Capture the cell that displays the provided text and extract its (x, y) central coordinate. 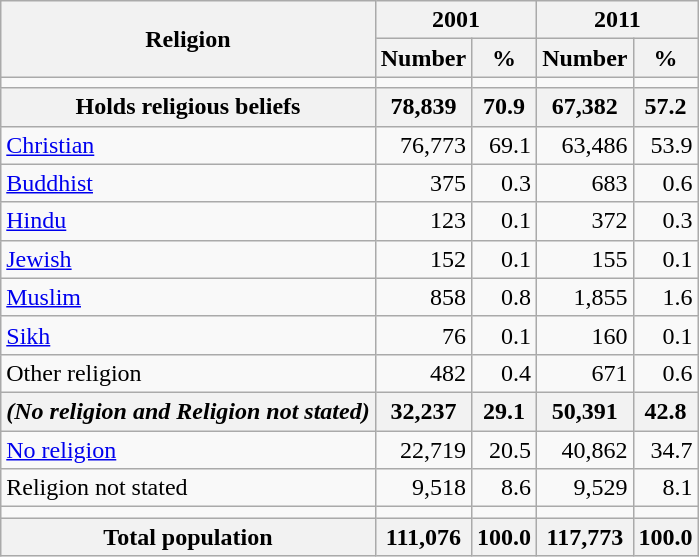
20.5 (504, 449)
1,855 (585, 297)
Total population (188, 537)
63,486 (585, 145)
70.9 (504, 107)
42.8 (666, 411)
Jewish (188, 259)
0.4 (504, 373)
No religion (188, 449)
Religion (188, 39)
Religion not stated (188, 488)
57.2 (666, 107)
Holds religious beliefs (188, 107)
683 (585, 183)
34.7 (666, 449)
160 (585, 335)
372 (585, 221)
8.1 (666, 488)
32,237 (423, 411)
Christian (188, 145)
Sikh (188, 335)
69.1 (504, 145)
Buddhist (188, 183)
53.9 (666, 145)
76 (423, 335)
9,518 (423, 488)
2011 (618, 20)
22,719 (423, 449)
0.8 (504, 297)
671 (585, 373)
9,529 (585, 488)
152 (423, 259)
Muslim (188, 297)
482 (423, 373)
117,773 (585, 537)
375 (423, 183)
40,862 (585, 449)
123 (423, 221)
8.6 (504, 488)
67,382 (585, 107)
Hindu (188, 221)
29.1 (504, 411)
858 (423, 297)
76,773 (423, 145)
1.6 (666, 297)
50,391 (585, 411)
155 (585, 259)
78,839 (423, 107)
111,076 (423, 537)
2001 (456, 20)
Other religion (188, 373)
(No religion and Religion not stated) (188, 411)
